Extract the (x, y) coordinate from the center of the cell holding the provided text.  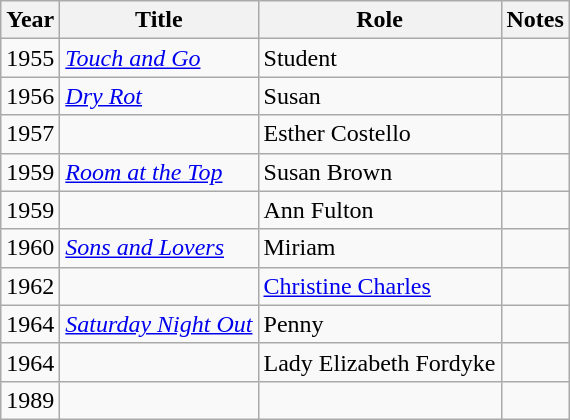
Student (380, 58)
Saturday Night Out (159, 324)
Sons and Lovers (159, 248)
1960 (30, 248)
Esther Costello (380, 134)
Title (159, 20)
1962 (30, 286)
Touch and Go (159, 58)
Dry Rot (159, 96)
Miriam (380, 248)
1957 (30, 134)
Ann Fulton (380, 210)
Christine Charles (380, 286)
1955 (30, 58)
Penny (380, 324)
1956 (30, 96)
Role (380, 20)
Year (30, 20)
Susan (380, 96)
Room at the Top (159, 172)
Susan Brown (380, 172)
1989 (30, 400)
Notes (535, 20)
Lady Elizabeth Fordyke (380, 362)
